Locate the cell with the specified text and output its (x, y) center coordinate. 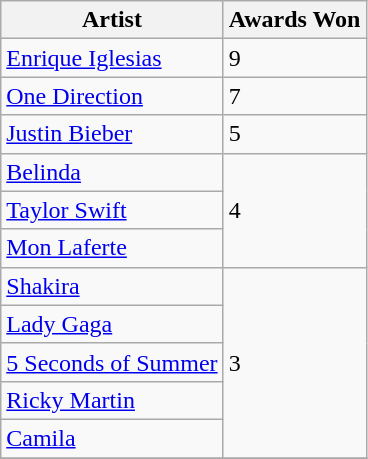
Taylor Swift (112, 210)
9 (294, 58)
Belinda (112, 172)
Mon Laferte (112, 248)
7 (294, 96)
Camila (112, 438)
4 (294, 210)
Justin Bieber (112, 134)
Artist (112, 20)
3 (294, 362)
5 (294, 134)
Awards Won (294, 20)
Enrique Iglesias (112, 58)
Ricky Martin (112, 400)
5 Seconds of Summer (112, 362)
One Direction (112, 96)
Lady Gaga (112, 324)
Shakira (112, 286)
